Identify which cell holds the provided text, then report its (X, Y) central coordinate. 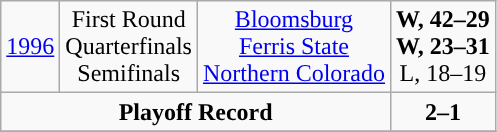
First RoundQuarterfinalsSemifinals (129, 47)
2–1 (444, 112)
Playoff Record (196, 112)
1996 (30, 47)
W, 42–29W, 23–31L, 18–19 (444, 47)
BloomsburgFerris StateNorthern Colorado (294, 47)
